Provide the (X, Y) coordinate of the cell's center where the given text is located.  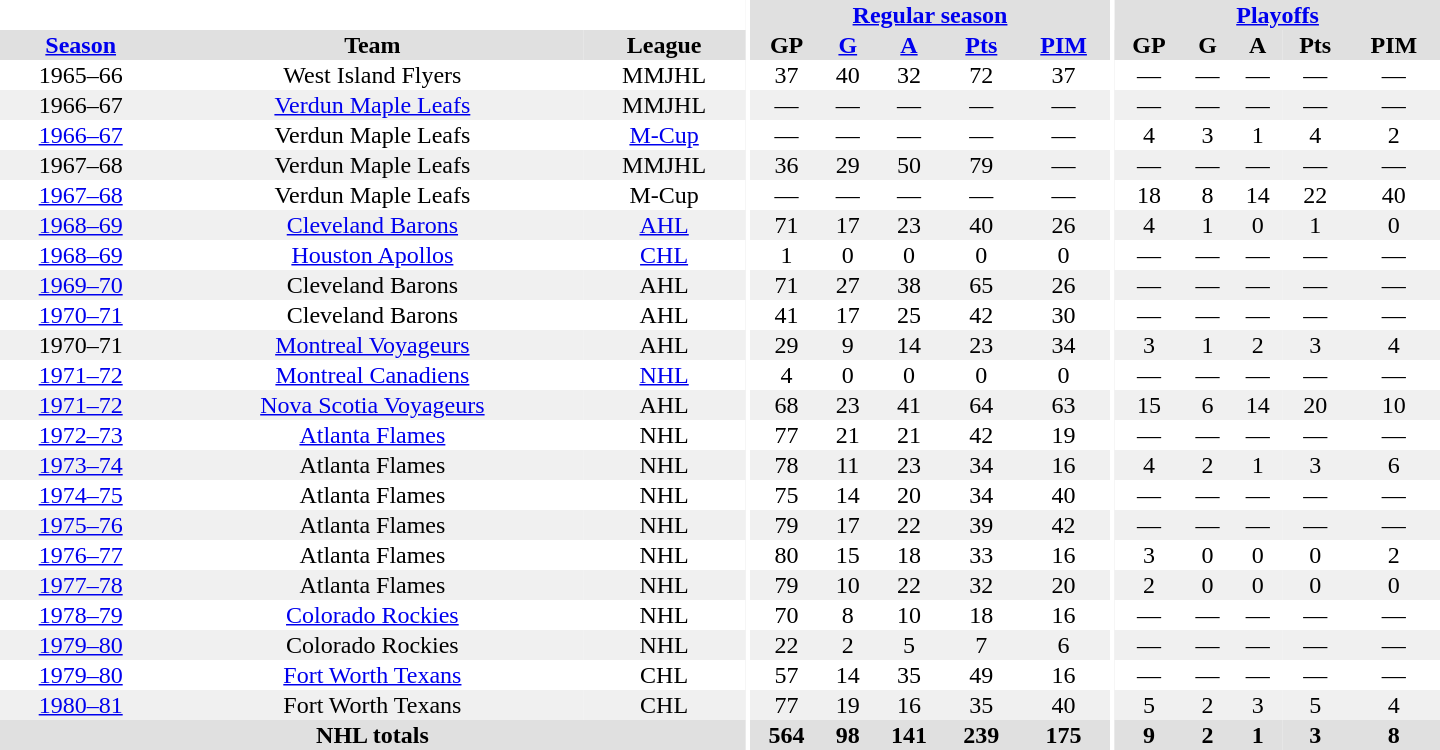
33 (981, 555)
72 (981, 75)
Playoffs (1278, 15)
65 (981, 285)
Montreal Voyageurs (372, 345)
75 (786, 495)
27 (848, 285)
63 (1064, 405)
Season (80, 45)
38 (909, 285)
57 (786, 675)
564 (786, 735)
7 (981, 645)
239 (981, 735)
175 (1064, 735)
1974–75 (80, 495)
78 (786, 465)
36 (786, 165)
1980–81 (80, 705)
80 (786, 555)
1975–76 (80, 525)
68 (786, 405)
70 (786, 615)
1976–77 (80, 555)
1972–73 (80, 435)
Team (372, 45)
Montreal Canadiens (372, 375)
25 (909, 315)
50 (909, 165)
West Island Flyers (372, 75)
98 (848, 735)
1978–79 (80, 615)
1977–78 (80, 585)
11 (848, 465)
49 (981, 675)
League (664, 45)
1969–70 (80, 285)
1973–74 (80, 465)
Regular season (930, 15)
39 (981, 525)
1965–66 (80, 75)
Houston Apollos (372, 255)
141 (909, 735)
Nova Scotia Voyageurs (372, 405)
30 (1064, 315)
NHL totals (372, 735)
64 (981, 405)
